Return the (x, y) coordinate for the center point of the cell that contains the specified text.  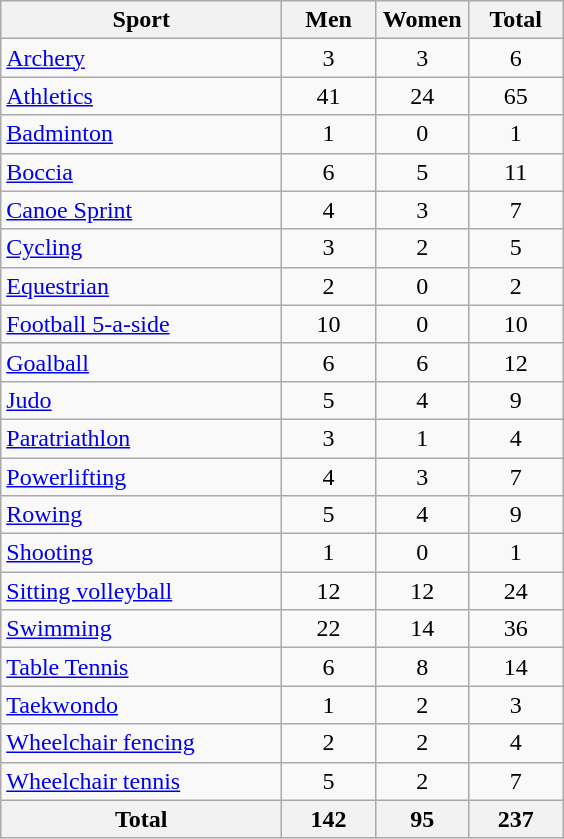
Cycling (142, 248)
Canoe Sprint (142, 210)
Swimming (142, 629)
Goalball (142, 362)
Archery (142, 58)
11 (516, 172)
Football 5-a-side (142, 324)
Wheelchair tennis (142, 781)
Athletics (142, 96)
65 (516, 96)
22 (329, 629)
Men (329, 20)
Equestrian (142, 286)
Table Tennis (142, 667)
Sport (142, 20)
Taekwondo (142, 705)
Badminton (142, 134)
Wheelchair fencing (142, 743)
Sitting volleyball (142, 591)
Rowing (142, 515)
41 (329, 96)
Shooting (142, 553)
95 (422, 819)
8 (422, 667)
142 (329, 819)
36 (516, 629)
Paratriathlon (142, 438)
Boccia (142, 172)
Women (422, 20)
237 (516, 819)
Powerlifting (142, 477)
Judo (142, 400)
